Scan for the cell matching the given text and deliver its [x, y] coordinate at center. 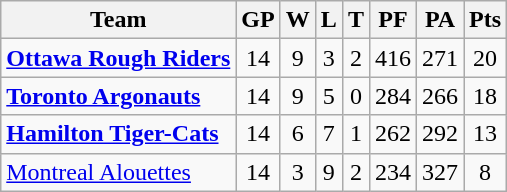
20 [486, 58]
7 [328, 134]
0 [356, 96]
Hamilton Tiger-Cats [118, 134]
Pts [486, 20]
6 [298, 134]
292 [440, 134]
W [298, 20]
8 [486, 172]
271 [440, 58]
327 [440, 172]
L [328, 20]
Montreal Alouettes [118, 172]
13 [486, 134]
Toronto Argonauts [118, 96]
262 [392, 134]
GP [258, 20]
284 [392, 96]
416 [392, 58]
T [356, 20]
PF [392, 20]
266 [440, 96]
Ottawa Rough Riders [118, 58]
234 [392, 172]
Team [118, 20]
5 [328, 96]
PA [440, 20]
18 [486, 96]
1 [356, 134]
